Return (X, Y) of the center of cell containing provided text 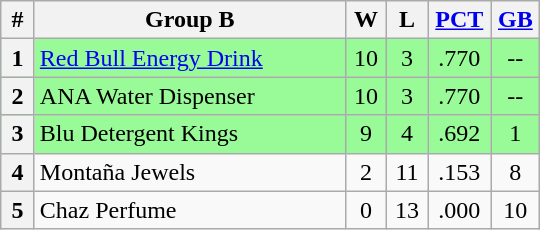
GB (516, 20)
11 (406, 172)
ANA Water Dispenser (190, 96)
Blu Detergent Kings (190, 134)
Chaz Perfume (190, 210)
PCT (460, 20)
Montaña Jewels (190, 172)
L (406, 20)
.000 (460, 210)
0 (366, 210)
8 (516, 172)
.692 (460, 134)
5 (18, 210)
.153 (460, 172)
W (366, 20)
Group B (190, 20)
Red Bull Energy Drink (190, 58)
13 (406, 210)
# (18, 20)
9 (366, 134)
